Extract the [X, Y] coordinate from the center of the cell holding the provided text.  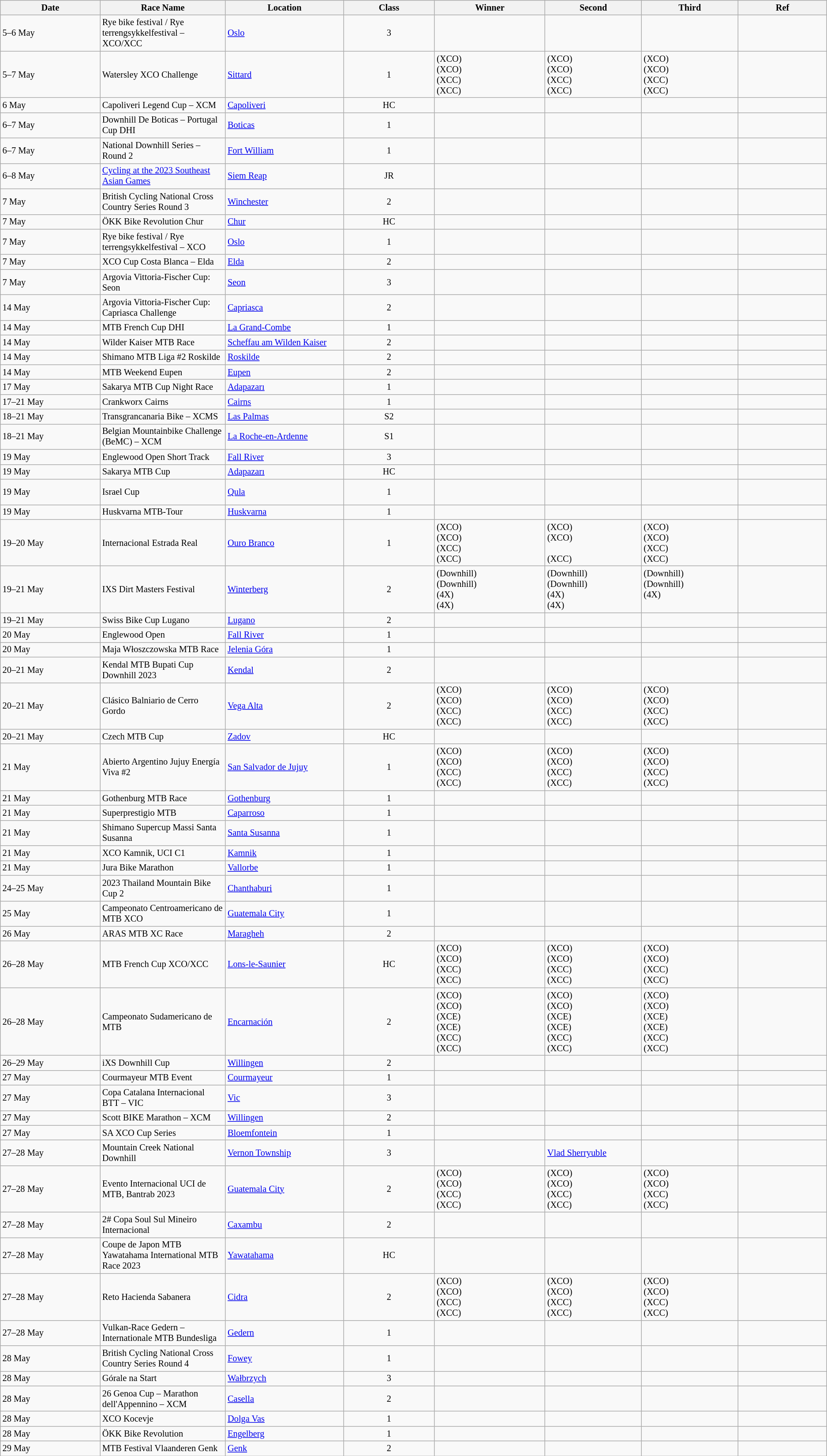
Englewood Open Short Track [163, 457]
National Downhill Series – Round 2 [163, 151]
29 May [50, 1449]
XCO Kocevje [163, 1419]
Shimano Supercup Massi Santa Susanna [163, 833]
6 May [50, 105]
Eupen [284, 372]
Scott BIKE Marathon – XCM [163, 1118]
Siem Reap [284, 176]
Superprestigio MTB [163, 813]
Qula [284, 492]
Date [50, 7]
Crankworx Cairns [163, 402]
Elda [284, 262]
British Cycling National Cross Country Series Round 3 [163, 202]
Argovia Vittoria-Fischer Cup: Seon [163, 282]
Vlad Sherryuble [594, 1153]
Courmayeur [284, 1078]
Caxambu [284, 1225]
Ouro Branco [284, 543]
Maja Włoszczowska MTB Race [163, 650]
XCO Kamnik, UCI C1 [163, 853]
Third [690, 7]
Rye bike festival / Rye terrengsykkelfestival – XCO [163, 242]
Cycling at the 2023 Southeast Asian Games [163, 176]
Seon [284, 282]
6–8 May [50, 176]
Kamnik [284, 853]
MTB Weekend Eupen [163, 372]
Górale na Start [163, 1378]
Gothenburg MTB Race [163, 798]
Chur [284, 222]
Scheffau am Wilden Kaiser [284, 343]
JR [389, 176]
Location [284, 7]
Winterberg [284, 589]
Vulkan-Race Gedern – Internationale MTB Bundesliga [163, 1333]
MTB French Cup DHI [163, 328]
La Roche-en-Ardenne [284, 437]
Santa Susanna [284, 833]
Roskilde [284, 357]
San Salvador de Jujuy [284, 767]
Caparroso [284, 813]
Gedern [284, 1333]
XCO Cup Costa Blanca – Elda [163, 262]
Chanthaburi [284, 888]
Englewood Open [163, 635]
Cairns [284, 402]
26 May [50, 933]
Race Name [163, 7]
British Cycling National Cross Country Series Round 4 [163, 1358]
Winchester [284, 202]
Casella [284, 1399]
Campeonato Centroamericano de MTB XCO [163, 914]
Copa Catalana Internacional BTT – VIC [163, 1098]
Belgian Mountainbike Challenge (BeMC) – XCM [163, 437]
25 May [50, 914]
26 Genoa Cup – Marathon dell'Appennino – XCM [163, 1399]
5–7 May [50, 75]
Huskvarna MTB-Tour [163, 512]
SA XCO Cup Series [163, 1133]
Courmayeur MTB Event [163, 1078]
Israel Cup [163, 492]
(XCO) (XCO) (XCE) (XCE) (XCC) (XCC) [490, 1022]
ARAS MTB XC Race [163, 933]
2023 Thailand Mountain Bike Cup 2 [163, 888]
Cidra [284, 1297]
Sakarya MTB Cup Night Race [163, 387]
19–20 May [50, 543]
iXS Downhill Cup [163, 1063]
Reto Hacienda Sabanera [163, 1297]
(Downhill) (Downhill) (4X) [690, 589]
Yawatahama [284, 1255]
Campeonato Sudamericano de MTB [163, 1022]
24–25 May [50, 888]
Fowey [284, 1358]
Vic [284, 1098]
Downhill De Boticas – Portugal Cup DHI [163, 125]
Lons-le-Saunier [284, 964]
26–29 May [50, 1063]
Jura Bike Marathon [163, 868]
S2 [389, 417]
Fort William [284, 151]
Capoliveri Legend Cup – XCM [163, 105]
MTB Festival Vlaanderen Genk [163, 1449]
Rye bike festival / Rye terrengsykkelfestival – XCO/XCC [163, 33]
Abierto Argentino Jujuy Energía Viva #2 [163, 767]
Lugano [284, 620]
Evento Internacional UCI de MTB, Bantrab 2023 [163, 1189]
17 May [50, 387]
Vega Alta [284, 706]
Second [594, 7]
Kendal MTB Bupati Cup Downhill 2023 [163, 670]
Coupe de Japon MTB Yawatahama International MTB Race 2023 [163, 1255]
Clásico Balniario de Cerro Gordo [163, 706]
S1 [389, 437]
Genk [284, 1449]
Mountain Creek National Downhill [163, 1153]
Gothenburg [284, 798]
Boticas [284, 125]
Wałbrzych [284, 1378]
Capoliveri [284, 105]
Ref [782, 7]
Transgrancanaria Bike – XCMS [163, 417]
ÖKK Bike Revolution Chur [163, 222]
MTB French Cup XCO/XCC [163, 964]
Wilder Kaiser MTB Race [163, 343]
Vernon Township [284, 1153]
Watersley XCO Challenge [163, 75]
(XCO) (XCO) (XCC) [594, 543]
(XCO) (XCO)(XCC)(XCC) [594, 1297]
Class [389, 7]
Czech MTB Cup [163, 736]
Capriasca [284, 307]
17–21 May [50, 402]
Shimano MTB Liga #2 Roskilde [163, 357]
2# Copa Soul Sul Mineiro Internacional [163, 1225]
IXS Dirt Masters Festival [163, 589]
Encarnación [284, 1022]
Swiss Bike Cup Lugano [163, 620]
Kendal [284, 670]
Las Palmas [284, 417]
5–6 May [50, 33]
Internacional Estrada Real [163, 543]
Dolga Vas [284, 1419]
La Grand-Combe [284, 328]
Sakarya MTB Cup [163, 472]
Jelenia Góra [284, 650]
Argovia Vittoria-Fischer Cup: Capriasca Challenge [163, 307]
Sittard [284, 75]
Zadov [284, 736]
Maragheh [284, 933]
Huskvarna [284, 512]
Vallorbe [284, 868]
Bloemfontein [284, 1133]
Engelberg [284, 1434]
Winner [490, 7]
ÖKK Bike Revolution [163, 1434]
